Detect which cell encompasses the target text, then output its (x, y) center coordinate. 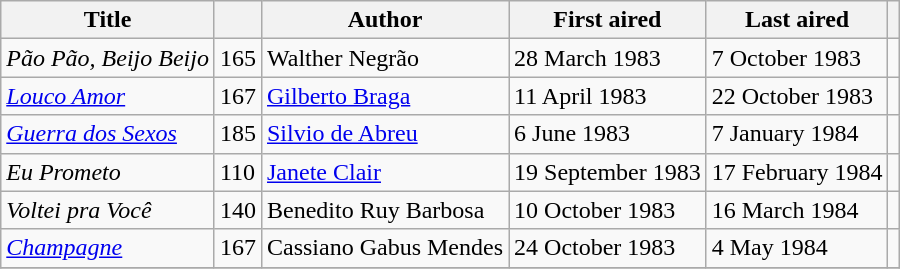
185 (238, 134)
16 March 1984 (797, 210)
Author (384, 20)
17 February 1984 (797, 172)
140 (238, 210)
24 October 1983 (608, 248)
22 October 1983 (797, 96)
Walther Negrão (384, 58)
7 October 1983 (797, 58)
Silvio de Abreu (384, 134)
Champagne (108, 248)
Guerra dos Sexos (108, 134)
6 June 1983 (608, 134)
19 September 1983 (608, 172)
7 January 1984 (797, 134)
28 March 1983 (608, 58)
110 (238, 172)
4 May 1984 (797, 248)
Cassiano Gabus Mendes (384, 248)
First aired (608, 20)
Benedito Ruy Barbosa (384, 210)
Voltei pra Você (108, 210)
Eu Prometo (108, 172)
Pão Pão, Beijo Beijo (108, 58)
10 October 1983 (608, 210)
11 April 1983 (608, 96)
Janete Clair (384, 172)
Last aired (797, 20)
165 (238, 58)
Gilberto Braga (384, 96)
Title (108, 20)
Louco Amor (108, 96)
